Return (X, Y) of the center of cell containing provided text 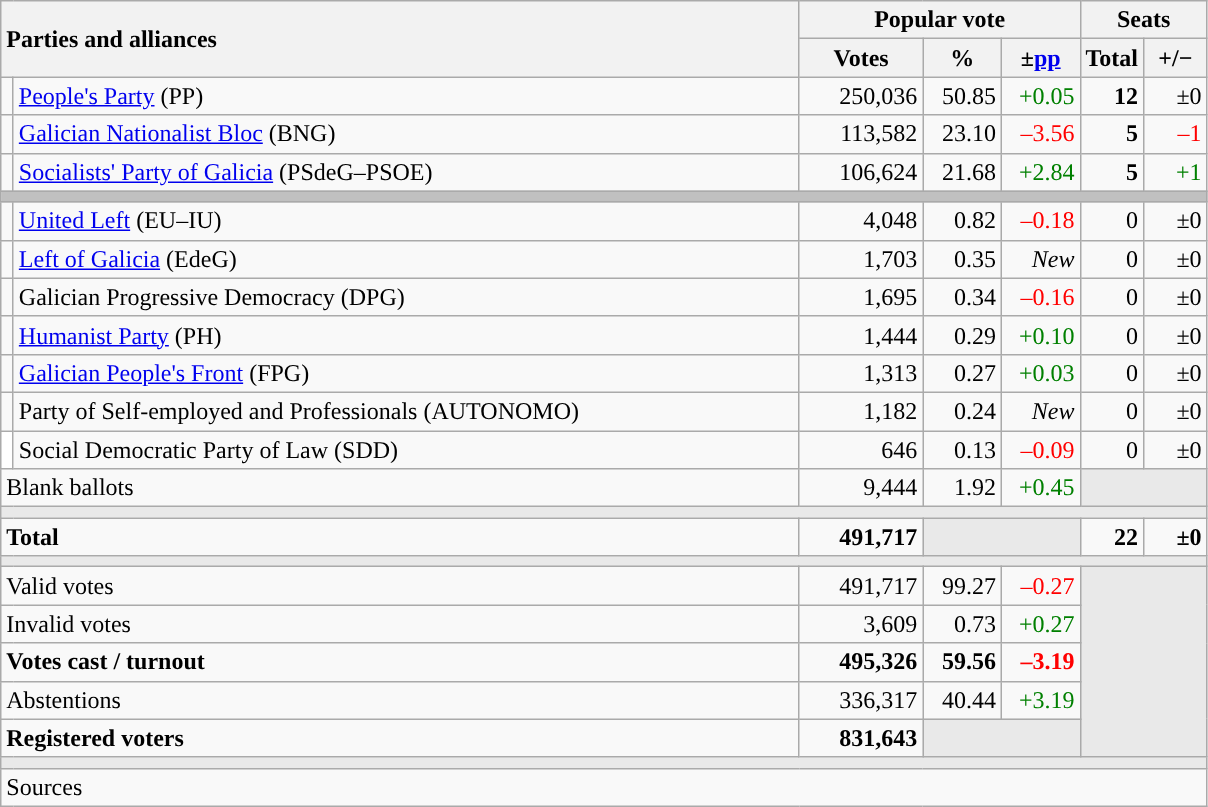
250,036 (861, 96)
Left of Galicia (EdeG) (406, 259)
+1 (1176, 172)
3,609 (861, 624)
Socialists' Party of Galicia (PSdeG–PSOE) (406, 172)
+0.27 (1040, 624)
113,582 (861, 134)
1,444 (861, 335)
Galician People's Front (FPG) (406, 373)
1,313 (861, 373)
Humanist Party (PH) (406, 335)
106,624 (861, 172)
Party of Self-employed and Professionals (AUTONOMO) (406, 411)
0.29 (962, 335)
–0.18 (1040, 221)
Blank ballots (400, 488)
People's Party (PP) (406, 96)
646 (861, 449)
0.13 (962, 449)
0.35 (962, 259)
±pp (1040, 58)
+/− (1176, 58)
United Left (EU–IU) (406, 221)
0.73 (962, 624)
336,317 (861, 700)
495,326 (861, 662)
+0.03 (1040, 373)
+0.45 (1040, 488)
Invalid votes (400, 624)
+0.05 (1040, 96)
Galician Progressive Democracy (DPG) (406, 297)
Abstentions (400, 700)
50.85 (962, 96)
21.68 (962, 172)
–3.56 (1040, 134)
+0.10 (1040, 335)
Social Democratic Party of Law (SDD) (406, 449)
–0.27 (1040, 586)
–3.19 (1040, 662)
+2.84 (1040, 172)
Votes cast / turnout (400, 662)
Seats (1144, 20)
0.34 (962, 297)
59.56 (962, 662)
Galician Nationalist Bloc (BNG) (406, 134)
40.44 (962, 700)
% (962, 58)
1,703 (861, 259)
Sources (604, 787)
1.92 (962, 488)
–1 (1176, 134)
1,695 (861, 297)
0.27 (962, 373)
1,182 (861, 411)
Valid votes (400, 586)
12 (1112, 96)
23.10 (962, 134)
–0.16 (1040, 297)
Parties and alliances (400, 39)
0.82 (962, 221)
Registered voters (400, 738)
+3.19 (1040, 700)
0.24 (962, 411)
4,048 (861, 221)
22 (1112, 537)
Popular vote (940, 20)
–0.09 (1040, 449)
99.27 (962, 586)
Votes (861, 58)
831,643 (861, 738)
9,444 (861, 488)
